Detect which cell encompasses the target text, then output its [X, Y] center coordinate. 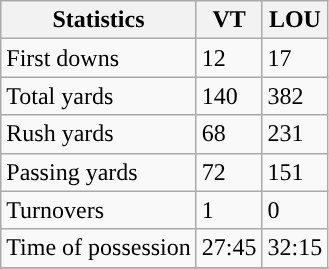
27:45 [229, 248]
LOU [295, 20]
382 [295, 96]
First downs [99, 58]
Total yards [99, 96]
32:15 [295, 248]
17 [295, 58]
72 [229, 172]
VT [229, 20]
Turnovers [99, 210]
231 [295, 134]
12 [229, 58]
Time of possession [99, 248]
Rush yards [99, 134]
151 [295, 172]
1 [229, 210]
140 [229, 96]
Passing yards [99, 172]
0 [295, 210]
Statistics [99, 20]
68 [229, 134]
